Locate the cell with the specified text and output its [X, Y] center coordinate. 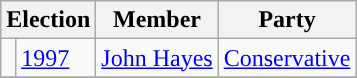
Conservative [287, 58]
1997 [56, 58]
Party [287, 20]
John Hayes [157, 58]
Member [157, 20]
Election [48, 20]
